Identify which cell holds the provided text, then report its (X, Y) central coordinate. 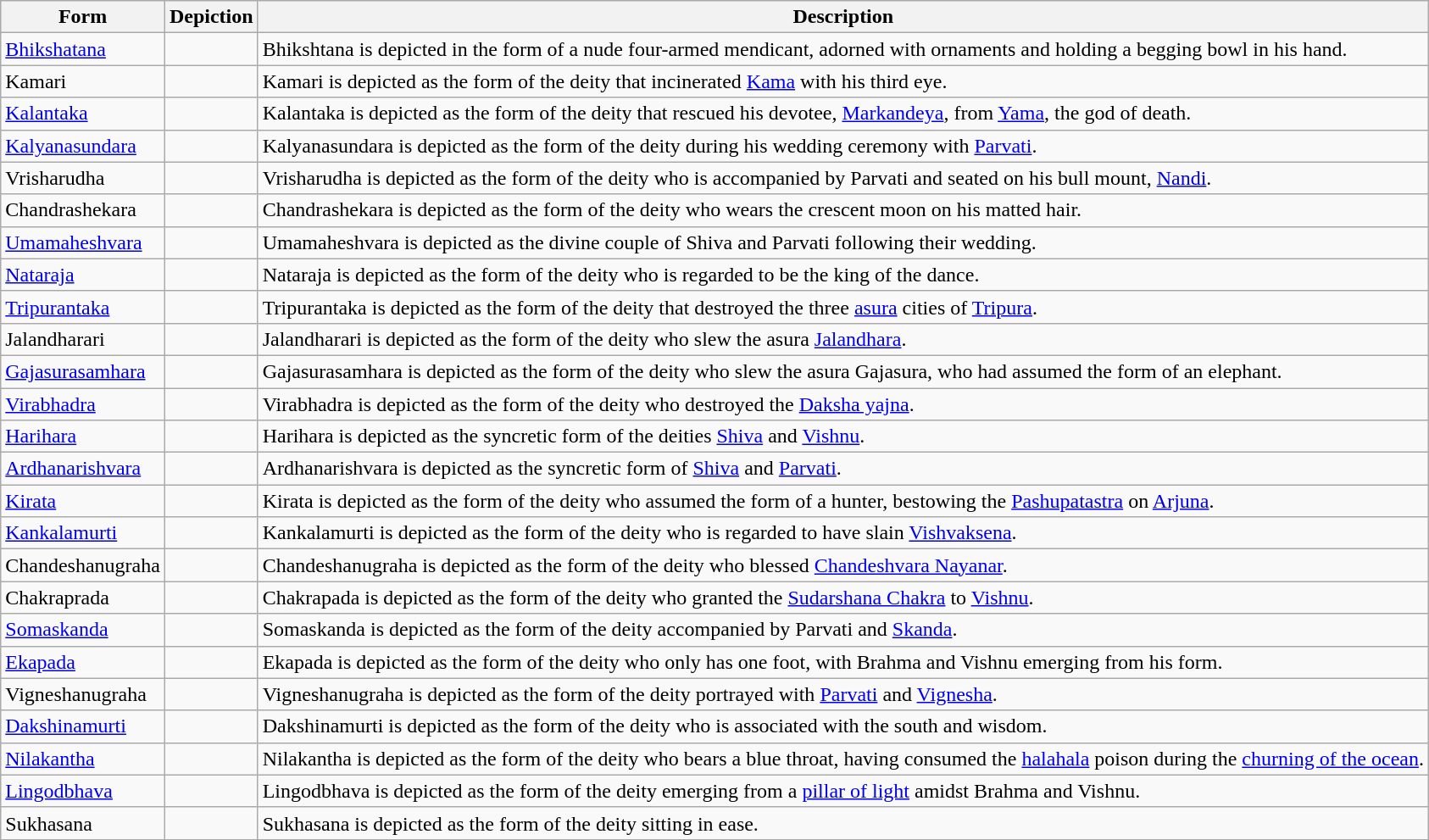
Harihara (83, 437)
Kalantaka (83, 114)
Depiction (211, 17)
Bhikshatana (83, 49)
Kankalamurti (83, 533)
Ardhanarishvara (83, 469)
Kirata (83, 501)
Ardhanarishvara is depicted as the syncretic form of Shiva and Parvati. (842, 469)
Description (842, 17)
Jalandharari (83, 339)
Tripurantaka is depicted as the form of the deity that destroyed the three asura cities of Tripura. (842, 307)
Vrisharudha is depicted as the form of the deity who is accompanied by Parvati and seated on his bull mount, Nandi. (842, 178)
Chandeshanugraha (83, 565)
Ekapada (83, 662)
Somaskanda is depicted as the form of the deity accompanied by Parvati and Skanda. (842, 630)
Dakshinamurti (83, 726)
Chakrapada is depicted as the form of the deity who granted the Sudarshana Chakra to Vishnu. (842, 598)
Kamari (83, 81)
Vrisharudha (83, 178)
Somaskanda (83, 630)
Kankalamurti is depicted as the form of the deity who is regarded to have slain Vishvaksena. (842, 533)
Harihara is depicted as the syncretic form of the deities Shiva and Vishnu. (842, 437)
Form (83, 17)
Lingodbhava (83, 791)
Tripurantaka (83, 307)
Kalyanasundara is depicted as the form of the deity during his wedding ceremony with Parvati. (842, 146)
Virabhadra (83, 404)
Nilakantha is depicted as the form of the deity who bears a blue throat, having consumed the halahala poison during the churning of the ocean. (842, 759)
Gajasurasamhara is depicted as the form of the deity who slew the asura Gajasura, who had assumed the form of an elephant. (842, 371)
Sukhasana (83, 823)
Nataraja is depicted as the form of the deity who is regarded to be the king of the dance. (842, 275)
Vigneshanugraha is depicted as the form of the deity portrayed with Parvati and Vignesha. (842, 694)
Ekapada is depicted as the form of the deity who only has one foot, with Brahma and Vishnu emerging from his form. (842, 662)
Lingodbhava is depicted as the form of the deity emerging from a pillar of light amidst Brahma and Vishnu. (842, 791)
Chandrashekara (83, 210)
Sukhasana is depicted as the form of the deity sitting in ease. (842, 823)
Virabhadra is depicted as the form of the deity who destroyed the Daksha yajna. (842, 404)
Umamaheshvara (83, 242)
Bhikshtana is depicted in the form of a nude four-armed mendicant, adorned with ornaments and holding a begging bowl in his hand. (842, 49)
Jalandharari is depicted as the form of the deity who slew the asura Jalandhara. (842, 339)
Nilakantha (83, 759)
Umamaheshvara is depicted as the divine couple of Shiva and Parvati following their wedding. (842, 242)
Dakshinamurti is depicted as the form of the deity who is associated with the south and wisdom. (842, 726)
Chandeshanugraha is depicted as the form of the deity who blessed Chandeshvara Nayanar. (842, 565)
Kalantaka is depicted as the form of the deity that rescued his devotee, Markandeya, from Yama, the god of death. (842, 114)
Kamari is depicted as the form of the deity that incinerated Kama with his third eye. (842, 81)
Kalyanasundara (83, 146)
Gajasurasamhara (83, 371)
Kirata is depicted as the form of the deity who assumed the form of a hunter, bestowing the Pashupatastra on Arjuna. (842, 501)
Vigneshanugraha (83, 694)
Nataraja (83, 275)
Chakraprada (83, 598)
Chandrashekara is depicted as the form of the deity who wears the crescent moon on his matted hair. (842, 210)
